Locate the cell with the specified text and output its [X, Y] center coordinate. 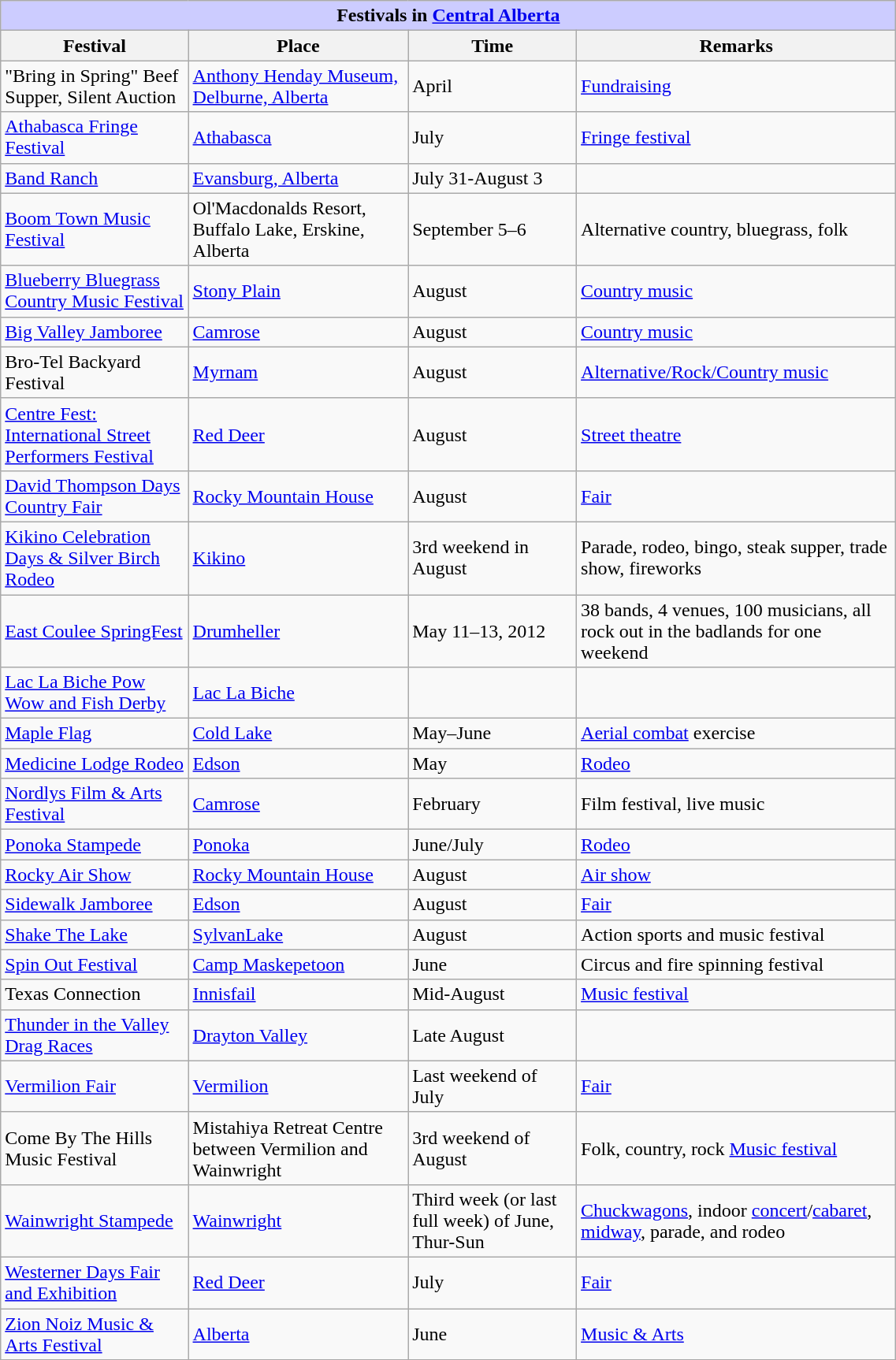
Time [493, 46]
Vermilion Fair [95, 1086]
Vermilion [298, 1086]
Sidewalk Jamboree [95, 905]
Come By The Hills Music Festival [95, 1148]
Action sports and music festival [736, 935]
Band Ranch [95, 178]
Athabasca [298, 137]
Westerner Days Fair and Exhibition [95, 1283]
Circus and fire spinning festival [736, 964]
Alberta [298, 1333]
3rd weekend of August [493, 1148]
September 5–6 [493, 229]
Evansburg, Alberta [298, 178]
Innisfail [298, 994]
Shake The Lake [95, 935]
Zion Noiz Music & Arts Festival [95, 1333]
June/July [493, 845]
Ol'Macdonalds Resort, Buffalo Lake, Erskine, Alberta [298, 229]
Spin Out Festival [95, 964]
Boom Town Music Festival [95, 229]
East Coulee SpringFest [95, 630]
Drumheller [298, 630]
3rd weekend in August [493, 558]
Air show [736, 875]
Parade, rodeo, bingo, steak supper, trade show, fireworks [736, 558]
Cold Lake [298, 734]
Athabasca Fringe Festival [95, 137]
Drayton Valley [298, 1035]
Remarks [736, 46]
Mid-August [493, 994]
Film festival, live music [736, 804]
Music & Arts [736, 1333]
Mistahiya Retreat Centre between Vermilion and Wainwright [298, 1148]
Alternative country, bluegrass, folk [736, 229]
April [493, 87]
Kikino [298, 558]
Lac La Biche Pow Wow and Fish Derby [95, 693]
Street theatre [736, 434]
Blueberry Bluegrass Country Music Festival [95, 292]
Third week (or last full week) of June, Thur-Sun [493, 1221]
Nordlys Film & Arts Festival [95, 804]
Ponoka Stampede [95, 845]
Bro-Tel Backyard Festival [95, 372]
May [493, 764]
"Bring in Spring" Beef Supper, Silent Auction [95, 87]
Rocky Air Show [95, 875]
February [493, 804]
Wainwright Stampede [95, 1221]
SylvanLake [298, 935]
Stony Plain [298, 292]
Maple Flag [95, 734]
Medicine Lodge Rodeo [95, 764]
Ponoka [298, 845]
Centre Fest: International Street Performers Festival [95, 434]
Alternative/Rock/Country music [736, 372]
Camp Maskepetoon [298, 964]
Wainwright [298, 1221]
Fundraising [736, 87]
Music festival [736, 994]
Big Valley Jamboree [95, 332]
May 11–13, 2012 [493, 630]
Festival [95, 46]
Last weekend of July [493, 1086]
Chuckwagons, indoor concert/cabaret, midway, parade, and rodeo [736, 1221]
David Thompson Days Country Fair [95, 496]
Texas Connection [95, 994]
Folk, country, rock Music festival [736, 1148]
38 bands, 4 venues, 100 musicians, all rock out in the badlands for one weekend [736, 630]
Late August [493, 1035]
Festivals in Central Alberta [448, 16]
Kikino Celebration Days & Silver Birch Rodeo [95, 558]
July 31-August 3 [493, 178]
Anthony Henday Museum, Delburne, Alberta [298, 87]
Myrnam [298, 372]
May–June [493, 734]
Aerial combat exercise [736, 734]
Place [298, 46]
Thunder in the Valley Drag Races [95, 1035]
Fringe festival [736, 137]
Lac La Biche [298, 693]
